Provide the (X, Y) coordinate of the cell's center where the given text is located.  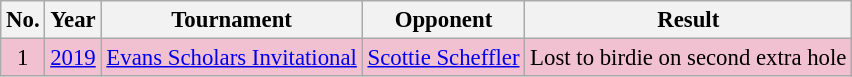
Opponent (444, 20)
Lost to birdie on second extra hole (688, 58)
Result (688, 20)
Scottie Scheffler (444, 58)
Year (73, 20)
1 (23, 58)
2019 (73, 58)
Evans Scholars Invitational (232, 58)
Tournament (232, 20)
No. (23, 20)
